Output the (x, y) coordinate of the center of the cell containing the given text.  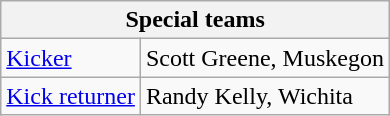
Randy Kelly, Wichita (264, 96)
Kick returner (71, 96)
Special teams (196, 20)
Kicker (71, 58)
Scott Greene, Muskegon (264, 58)
